Detect which cell encompasses the target text, then output its [X, Y] center coordinate. 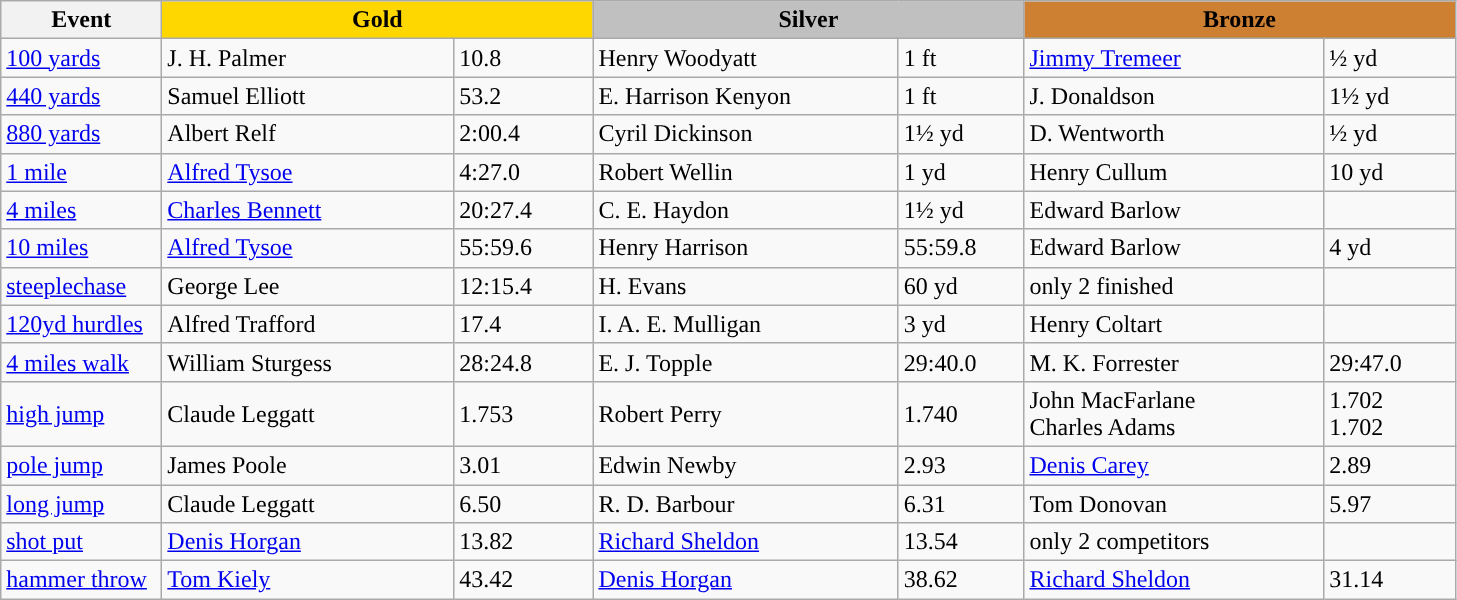
2.93 [961, 465]
J. Donaldson [1174, 96]
Henry Cullum [1174, 172]
13.54 [961, 542]
Tom Donovan [1174, 503]
H. Evans [746, 286]
J. H. Palmer [308, 58]
10 yd [1390, 172]
13.82 [524, 542]
4:27.0 [524, 172]
Robert Wellin [746, 172]
440 yards [82, 96]
17.4 [524, 324]
10 miles [82, 248]
R. D. Barbour [746, 503]
Henry Woodyatt [746, 58]
880 yards [82, 134]
12:15.4 [524, 286]
1.753 [524, 414]
10.8 [524, 58]
Event [82, 20]
hammer throw [82, 580]
Charles Bennett [308, 210]
3.01 [524, 465]
60 yd [961, 286]
29:40.0 [961, 362]
Henry Harrison [746, 248]
Silver [808, 20]
43.42 [524, 580]
120yd hurdles [82, 324]
E. Harrison Kenyon [746, 96]
1 mile [82, 172]
1 yd [961, 172]
M. K. Forrester [1174, 362]
Henry Coltart [1174, 324]
Samuel Elliott [308, 96]
2.89 [1390, 465]
E. J. Topple [746, 362]
28:24.8 [524, 362]
Robert Perry [746, 414]
4 yd [1390, 248]
29:47.0 [1390, 362]
Gold [378, 20]
D. Wentworth [1174, 134]
Albert Relf [308, 134]
Bronze [1240, 20]
George Lee [308, 286]
4 miles walk [82, 362]
100 yards [82, 58]
long jump [82, 503]
Denis Carey [1174, 465]
James Poole [308, 465]
Edwin Newby [746, 465]
1.7021.702 [1390, 414]
C. E. Haydon [746, 210]
I. A. E. Mulligan [746, 324]
John MacFarlaneCharles Adams [1174, 414]
steeplechase [82, 286]
38.62 [961, 580]
Alfred Trafford [308, 324]
Jimmy Tremeer [1174, 58]
5.97 [1390, 503]
William Sturgess [308, 362]
55:59.8 [961, 248]
pole jump [82, 465]
4 miles [82, 210]
31.14 [1390, 580]
1.740 [961, 414]
only 2 finished [1174, 286]
53.2 [524, 96]
6.31 [961, 503]
6.50 [524, 503]
only 2 competitors [1174, 542]
high jump [82, 414]
20:27.4 [524, 210]
Cyril Dickinson [746, 134]
2:00.4 [524, 134]
Tom Kiely [308, 580]
3 yd [961, 324]
55:59.6 [524, 248]
shot put [82, 542]
